For the text-containing cell, return its midpoint in [x, y] coordinate format. 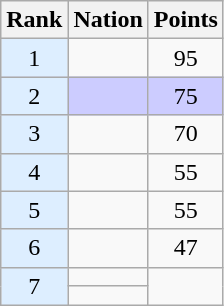
2 [34, 96]
95 [186, 58]
70 [186, 134]
3 [34, 134]
7 [34, 286]
4 [34, 172]
75 [186, 96]
47 [186, 248]
6 [34, 248]
Nation [108, 20]
5 [34, 210]
Rank [34, 20]
Points [186, 20]
1 [34, 58]
